Scan for the cell matching the given text and deliver its [X, Y] coordinate at center. 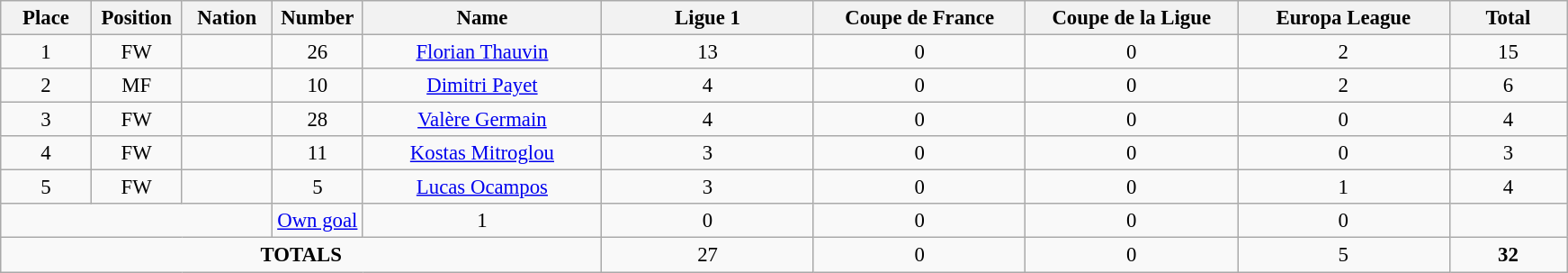
Total [1508, 18]
Number [318, 18]
Coupe de la Ligue [1132, 18]
13 [708, 52]
10 [318, 86]
Position [137, 18]
28 [318, 120]
Kostas Mitroglou [482, 153]
32 [1508, 255]
26 [318, 52]
11 [318, 153]
Coupe de France [919, 18]
Europa League [1344, 18]
Own goal [318, 221]
27 [708, 255]
15 [1508, 52]
Place [47, 18]
Name [482, 18]
MF [137, 86]
Ligue 1 [708, 18]
Valère Germain [482, 120]
TOTALS [301, 255]
Lucas Ocampos [482, 187]
Nation [227, 18]
Florian Thauvin [482, 52]
6 [1508, 86]
Dimitri Payet [482, 86]
